Determine the (x, y) coordinate at the center of the cell enclosing the given text.  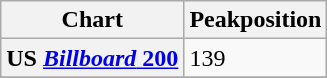
Chart (92, 20)
139 (256, 58)
US Billboard 200 (92, 58)
Peakposition (256, 20)
